For the text-containing cell, return its midpoint in (X, Y) coordinate format. 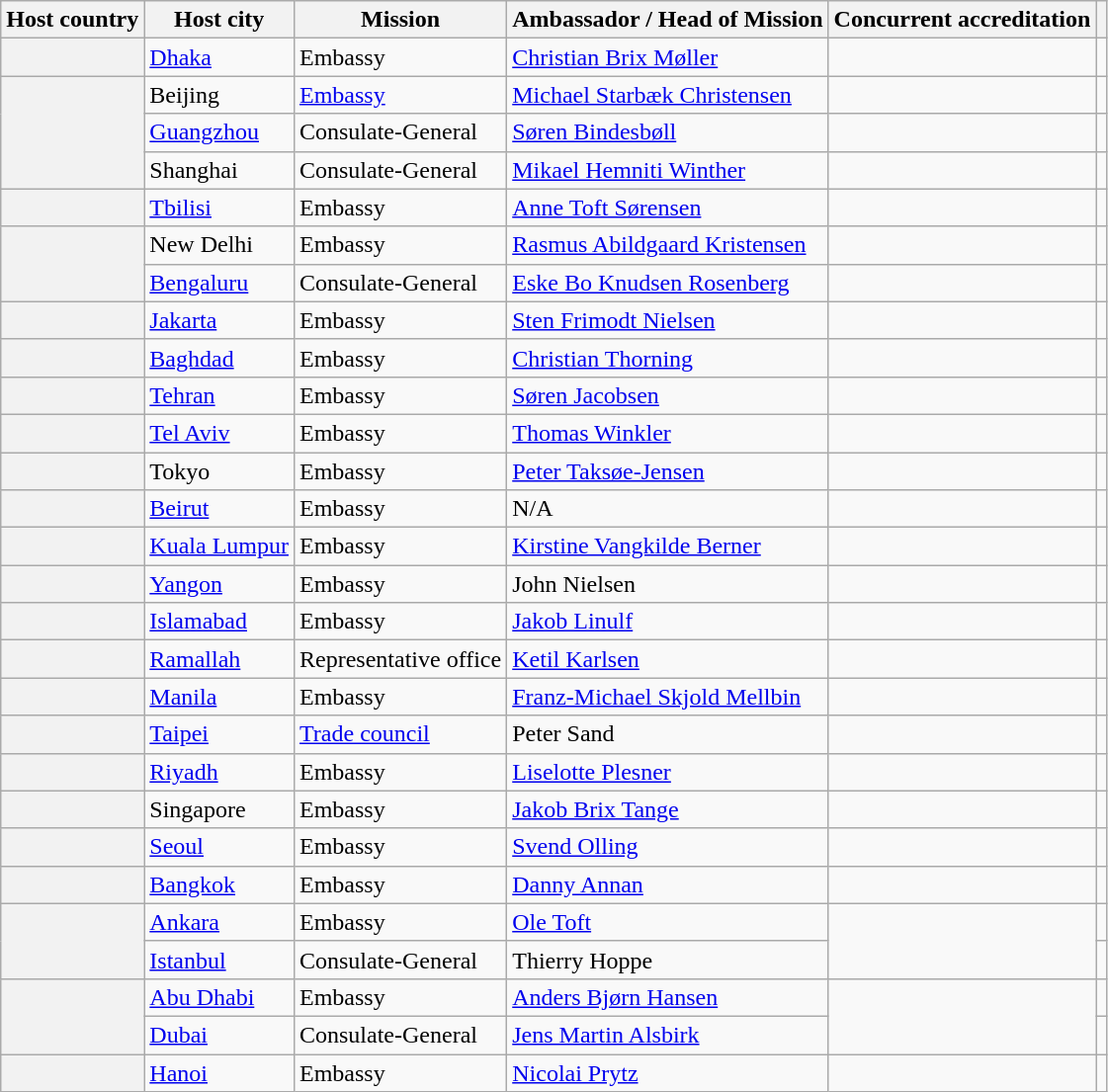
Rasmus Abildgaard Kristensen (668, 245)
Liselotte Plesner (668, 772)
Svend Olling (668, 847)
Host country (73, 20)
Christian Brix Møller (668, 57)
Trade council (399, 734)
Mikael Hemniti Winther (668, 170)
Kirstine Vangkilde Berner (668, 546)
Tel Aviv (219, 433)
New Delhi (219, 245)
Christian Thorning (668, 358)
Thierry Hoppe (668, 960)
Søren Jacobsen (668, 395)
Host city (219, 20)
Beirut (219, 509)
Jens Martin Alsbirk (668, 1035)
Tehran (219, 395)
Jakob Brix Tange (668, 809)
Franz-Michael Skjold Mellbin (668, 697)
Ole Toft (668, 922)
Baghdad (219, 358)
Beijing (219, 95)
Dubai (219, 1035)
Bangkok (219, 884)
Mission (399, 20)
Anne Toft Sørensen (668, 208)
Peter Sand (668, 734)
Tokyo (219, 471)
Ankara (219, 922)
Eske Bo Knudsen Rosenberg (668, 283)
Istanbul (219, 960)
Shanghai (219, 170)
Tbilisi (219, 208)
Taipei (219, 734)
Nicolai Prytz (668, 1072)
Yangon (219, 584)
Islamabad (219, 622)
Riyadh (219, 772)
Bengaluru (219, 283)
Representative office (399, 659)
Peter Taksøe-Jensen (668, 471)
John Nielsen (668, 584)
Singapore (219, 809)
Jakob Linulf (668, 622)
Sten Frimodt Nielsen (668, 320)
Dhaka (219, 57)
Søren Bindesbøll (668, 132)
Danny Annan (668, 884)
Manila (219, 697)
Concurrent accreditation (963, 20)
Thomas Winkler (668, 433)
Ambassador / Head of Mission (668, 20)
Jakarta (219, 320)
N/A (668, 509)
Hanoi (219, 1072)
Michael Starbæk Christensen (668, 95)
Seoul (219, 847)
Anders Bjørn Hansen (668, 997)
Ketil Karlsen (668, 659)
Ramallah (219, 659)
Kuala Lumpur (219, 546)
Guangzhou (219, 132)
Abu Dhabi (219, 997)
